Find where the given text appears and provide that cell's center as (x, y) coordinate. 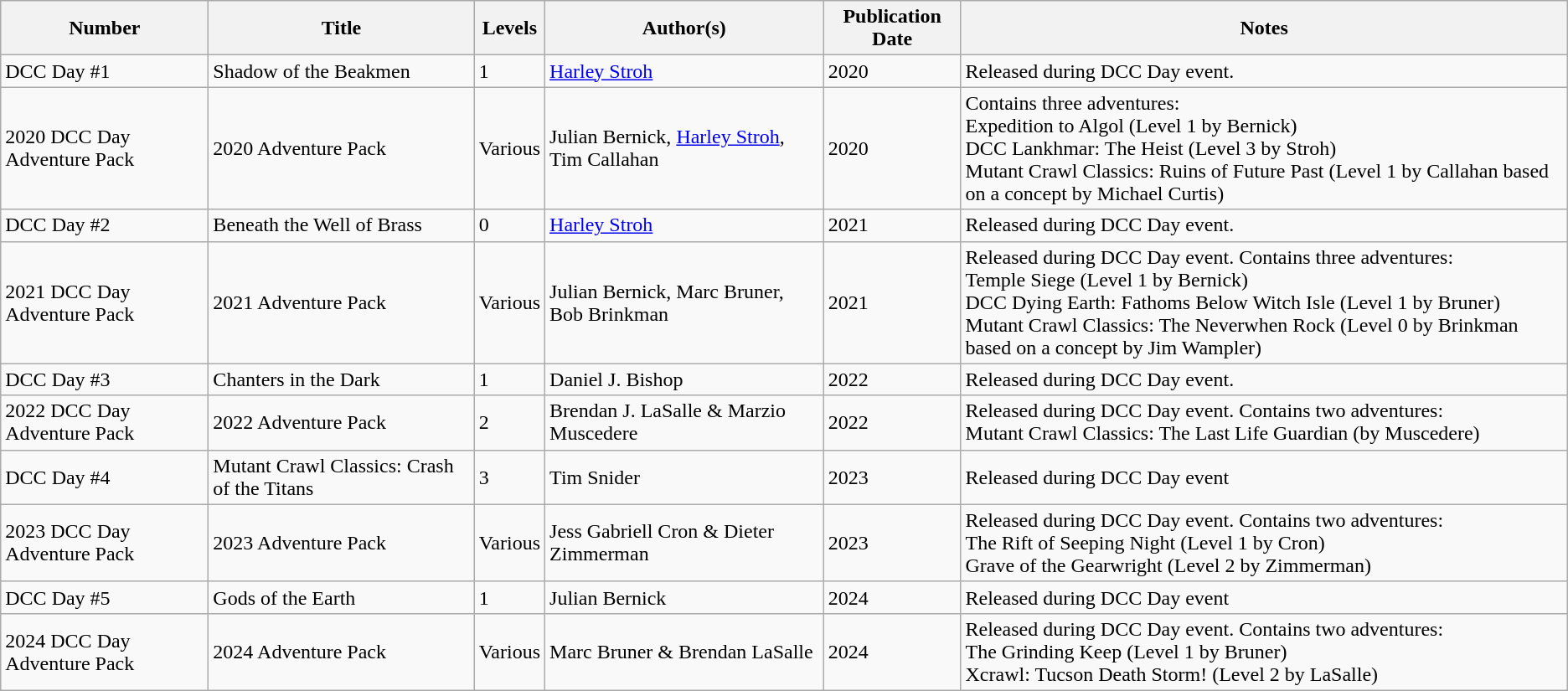
Daniel J. Bishop (685, 379)
2 (509, 422)
Julian Bernick, Marc Bruner, Bob Brinkman (685, 302)
DCC Day #1 (105, 71)
2024 DCC Day Adventure Pack (105, 652)
Released during DCC Day event. Contains two adventures:Mutant Crawl Classics: The Last Life Guardian (by Muscedere) (1264, 422)
Chanters in the Dark (342, 379)
2022 Adventure Pack (342, 422)
3 (509, 477)
Beneath the Well of Brass (342, 225)
2022 DCC Day Adventure Pack (105, 422)
Publication Date (892, 28)
Shadow of the Beakmen (342, 71)
Levels (509, 28)
Gods of the Earth (342, 597)
Brendan J. LaSalle & Marzio Muscedere (685, 422)
2023 Adventure Pack (342, 543)
2021 Adventure Pack (342, 302)
2023 DCC Day Adventure Pack (105, 543)
Marc Bruner & Brendan LaSalle (685, 652)
Jess Gabriell Cron & Dieter Zimmerman (685, 543)
Notes (1264, 28)
DCC Day #3 (105, 379)
DCC Day #4 (105, 477)
Mutant Crawl Classics: Crash of the Titans (342, 477)
0 (509, 225)
Tim Snider (685, 477)
DCC Day #5 (105, 597)
DCC Day #2 (105, 225)
Number (105, 28)
2020 Adventure Pack (342, 148)
Author(s) (685, 28)
Released during DCC Day event. Contains two adventures:The Grinding Keep (Level 1 by Bruner)Xcrawl: Tucson Death Storm! (Level 2 by LaSalle) (1264, 652)
2020 DCC Day Adventure Pack (105, 148)
2021 DCC Day Adventure Pack (105, 302)
Released during DCC Day event. Contains two adventures:The Rift of Seeping Night (Level 1 by Cron)Grave of the Gearwright (Level 2 by Zimmerman) (1264, 543)
Julian Bernick (685, 597)
Title (342, 28)
Julian Bernick, Harley Stroh, Tim Callahan (685, 148)
2024 Adventure Pack (342, 652)
